Identify which cell holds the provided text, then report its [X, Y] central coordinate. 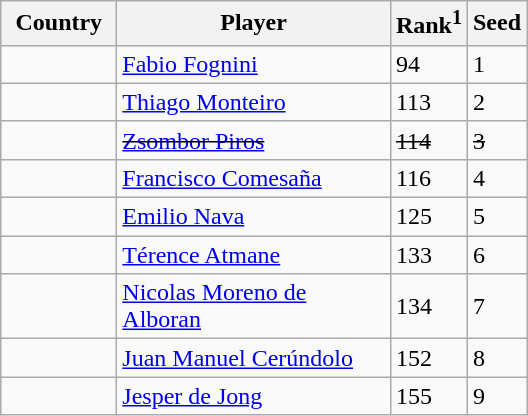
94 [428, 64]
2 [496, 102]
4 [496, 178]
Francisco Comesaña [254, 178]
113 [428, 102]
133 [428, 255]
Player [254, 24]
Jesper de Jong [254, 396]
116 [428, 178]
114 [428, 140]
6 [496, 255]
Térence Atmane [254, 255]
125 [428, 217]
Country [59, 24]
Rank1 [428, 24]
Nicolas Moreno de Alboran [254, 306]
Thiago Monteiro [254, 102]
1 [496, 64]
134 [428, 306]
9 [496, 396]
155 [428, 396]
5 [496, 217]
7 [496, 306]
Seed [496, 24]
Zsombor Piros [254, 140]
3 [496, 140]
152 [428, 358]
Juan Manuel Cerúndolo [254, 358]
Fabio Fognini [254, 64]
8 [496, 358]
Emilio Nava [254, 217]
